Return (x, y) of the center of cell containing provided text 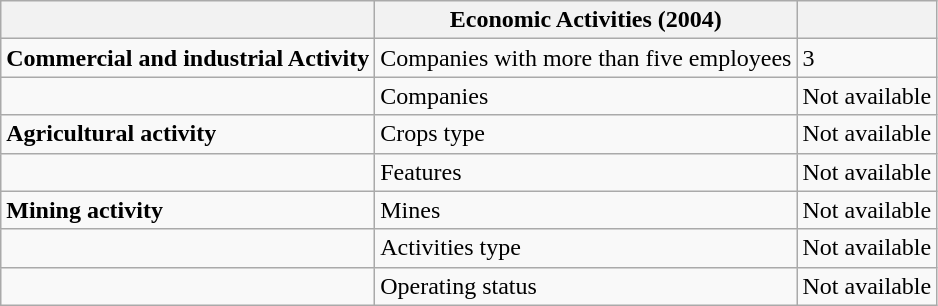
Economic Activities (2004) (586, 20)
Companies (586, 96)
3 (867, 58)
Mining activity (188, 210)
Operating status (586, 286)
Activities type (586, 248)
Commercial and industrial Activity (188, 58)
Crops type (586, 134)
Features (586, 172)
Companies with more than five employees (586, 58)
Mines (586, 210)
Agricultural activity (188, 134)
